Return [x, y] of the center of cell containing provided text 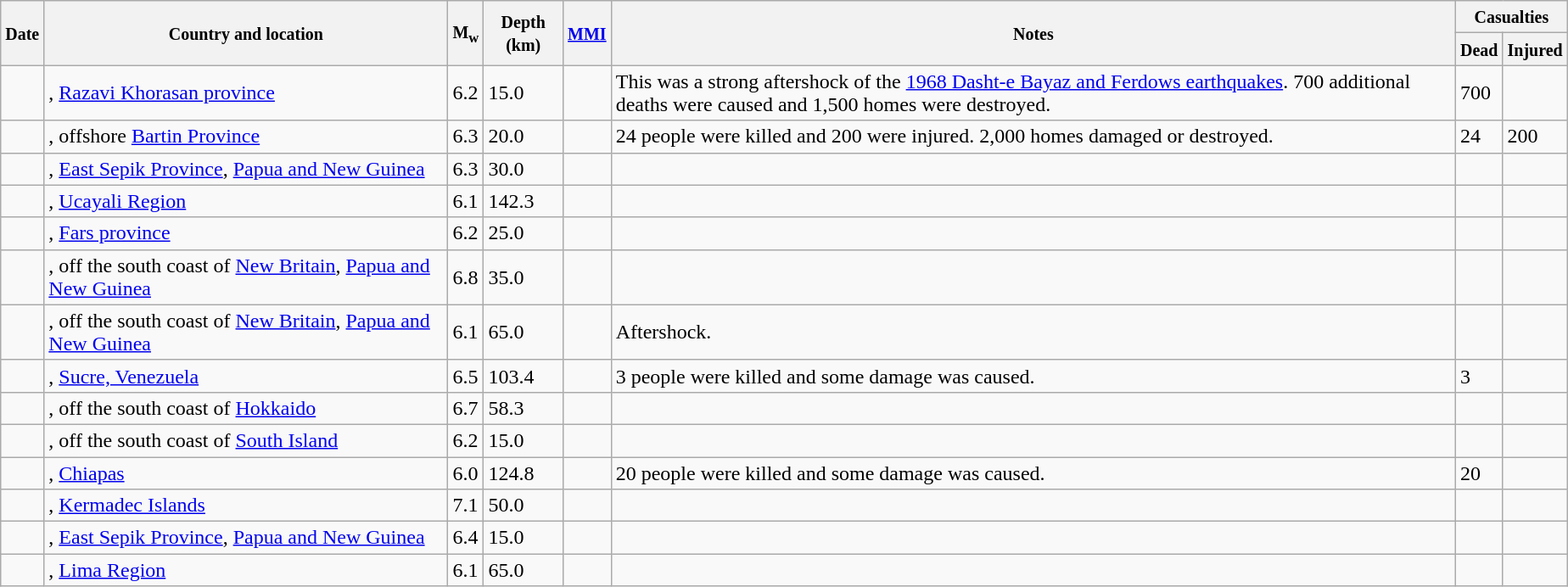
700 [1479, 93]
, Lima Region [246, 570]
35.0 [524, 277]
7.1 [466, 506]
This was a strong aftershock of the 1968 Dasht-e Bayaz and Ferdows earthquakes. 700 additional deaths were caused and 1,500 homes were destroyed. [1033, 93]
, off the south coast of South Island [246, 440]
6.0 [466, 472]
, offshore Bartin Province [246, 137]
30.0 [524, 169]
20.0 [524, 137]
Notes [1033, 33]
, Razavi Khorasan province [246, 93]
58.3 [524, 408]
103.4 [524, 376]
Injured [1535, 49]
, Sucre, Venezuela [246, 376]
Casualties [1511, 17]
142.3 [524, 201]
, off the south coast of Hokkaido [246, 408]
3 people were killed and some damage was caused. [1033, 376]
200 [1535, 137]
24 [1479, 137]
6.4 [466, 538]
6.5 [466, 376]
Country and location [246, 33]
25.0 [524, 233]
Date [22, 33]
, Fars province [246, 233]
Dead [1479, 49]
Mw [466, 33]
50.0 [524, 506]
6.7 [466, 408]
, Kermadec Islands [246, 506]
20 people were killed and some damage was caused. [1033, 472]
20 [1479, 472]
24 people were killed and 200 were injured. 2,000 homes damaged or destroyed. [1033, 137]
124.8 [524, 472]
, Chiapas [246, 472]
Aftershock. [1033, 333]
6.8 [466, 277]
MMI [587, 33]
Depth (km) [524, 33]
3 [1479, 376]
, Ucayali Region [246, 201]
